Output the [x, y] coordinate of the center of the cell containing the given text.  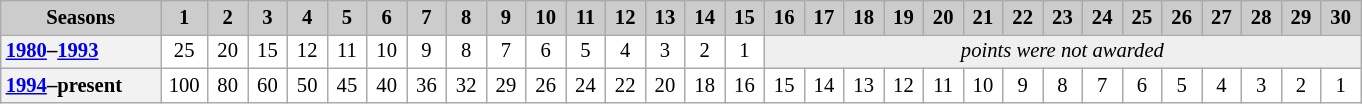
21 [983, 17]
100 [184, 85]
23 [1062, 17]
60 [268, 85]
50 [307, 85]
17 [824, 17]
80 [228, 85]
40 [387, 85]
32 [466, 85]
30 [1341, 17]
36 [426, 85]
19 [904, 17]
27 [1222, 17]
45 [347, 85]
points were not awarded [1062, 51]
1994–present [81, 85]
1980–1993 [81, 51]
Seasons [81, 17]
28 [1261, 17]
